Extract the [x, y] coordinate from the center of the cell holding the provided text.  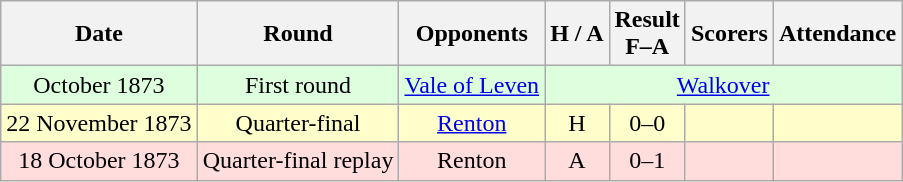
First round [298, 85]
October 1873 [99, 85]
0–0 [647, 123]
H / A [577, 34]
0–1 [647, 161]
Scorers [729, 34]
Quarter-final [298, 123]
H [577, 123]
ResultF–A [647, 34]
Vale of Leven [472, 85]
22 November 1873 [99, 123]
A [577, 161]
Attendance [837, 34]
Opponents [472, 34]
Round [298, 34]
Walkover [724, 85]
Date [99, 34]
18 October 1873 [99, 161]
Quarter-final replay [298, 161]
